Output the (x, y) coordinate of the center of the cell containing the given text.  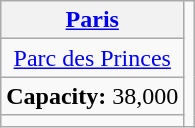
Paris (92, 20)
Parc des Princes (92, 58)
Capacity: 38,000 (92, 96)
